Scan for the cell matching the given text and deliver its (x, y) coordinate at center. 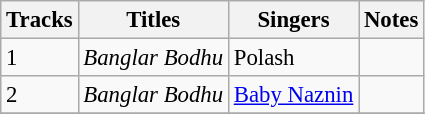
Titles (153, 20)
Singers (293, 20)
Polash (293, 58)
1 (40, 58)
Tracks (40, 20)
Notes (392, 20)
2 (40, 95)
Baby Naznin (293, 95)
